For the text-containing cell, return its midpoint in [X, Y] coordinate format. 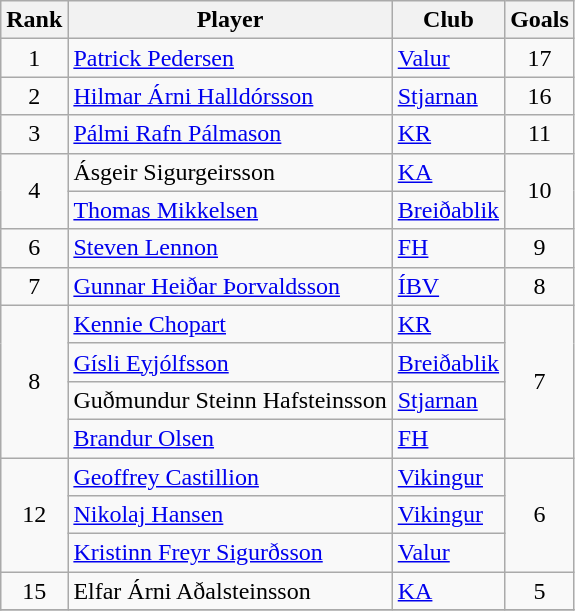
10 [540, 191]
15 [34, 591]
12 [34, 515]
5 [540, 591]
11 [540, 134]
Elfar Árni Aðalsteinsson [230, 591]
1 [34, 58]
Ásgeir Sigurgeirsson [230, 172]
2 [34, 96]
9 [540, 248]
3 [34, 134]
Nikolaj Hansen [230, 515]
Steven Lennon [230, 248]
Rank [34, 20]
Brandur Olsen [230, 438]
Thomas Mikkelsen [230, 210]
Geoffrey Castillion [230, 477]
Club [448, 20]
Hilmar Árni Halldórsson [230, 96]
Patrick Pedersen [230, 58]
ÍBV [448, 286]
16 [540, 96]
Guðmundur Steinn Hafsteinsson [230, 400]
Goals [540, 20]
Kristinn Freyr Sigurðsson [230, 553]
Gunnar Heiðar Þorvaldsson [230, 286]
Player [230, 20]
Pálmi Rafn Pálmason [230, 134]
4 [34, 191]
Kennie Chopart [230, 324]
Gísli Eyjólfsson [230, 362]
17 [540, 58]
